Detect which cell encompasses the target text, then output its (X, Y) center coordinate. 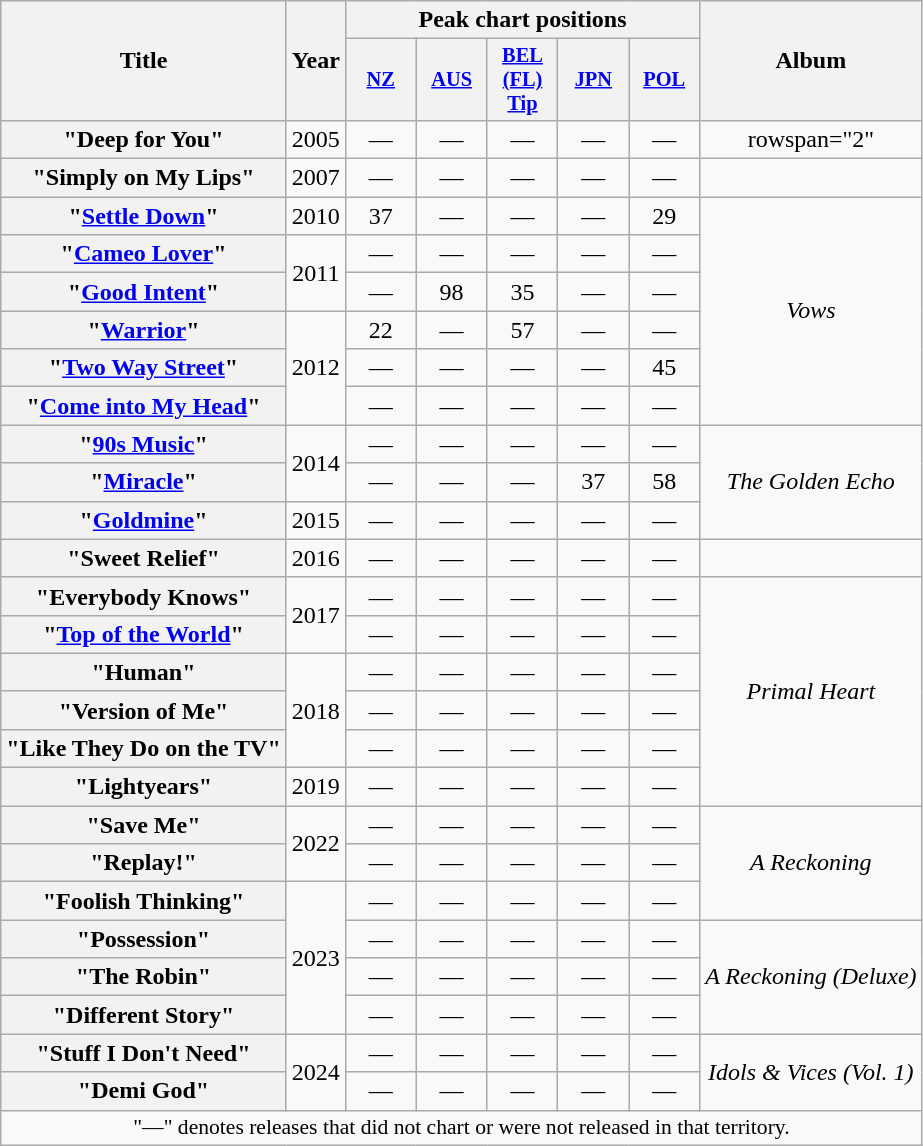
AUS (452, 80)
29 (664, 216)
2015 (316, 520)
2010 (316, 216)
"Two Way Street" (144, 368)
"Deep for You" (144, 139)
"Lightyears" (144, 787)
58 (664, 482)
"—" denotes releases that did not chart or were not released in that territory. (462, 1128)
Title (144, 61)
98 (452, 292)
57 (522, 330)
2007 (316, 178)
"Warrior" (144, 330)
2005 (316, 139)
2018 (316, 710)
2014 (316, 463)
rowspan="2" (812, 139)
"Possession" (144, 939)
"Replay!" (144, 863)
22 (380, 330)
"Cameo Lover" (144, 254)
"Good Intent" (144, 292)
BEL(FL)Tip (522, 80)
"Human" (144, 672)
"Come into My Head" (144, 406)
"Different Story" (144, 1015)
Year (316, 61)
"Settle Down" (144, 216)
2023 (316, 958)
"Version of Me" (144, 710)
"Stuff I Don't Need" (144, 1053)
"90s Music" (144, 444)
Vows (812, 311)
2022 (316, 844)
The Golden Echo (812, 482)
"Goldmine" (144, 520)
Peak chart positions (522, 20)
"Demi God" (144, 1091)
A Reckoning (812, 863)
Album (812, 61)
2019 (316, 787)
"Save Me" (144, 825)
JPN (594, 80)
"Everybody Knows" (144, 596)
2012 (316, 368)
"Sweet Relief" (144, 558)
"The Robin" (144, 977)
"Top of the World" (144, 634)
35 (522, 292)
"Foolish Thinking" (144, 901)
2011 (316, 273)
"Like They Do on the TV" (144, 748)
Idols & Vices (Vol. 1) (812, 1072)
"Miracle" (144, 482)
A Reckoning (Deluxe) (812, 977)
"Simply on My Lips" (144, 178)
2024 (316, 1072)
POL (664, 80)
2017 (316, 615)
45 (664, 368)
2016 (316, 558)
Primal Heart (812, 691)
NZ (380, 80)
